For the text-containing cell, return its midpoint in (x, y) coordinate format. 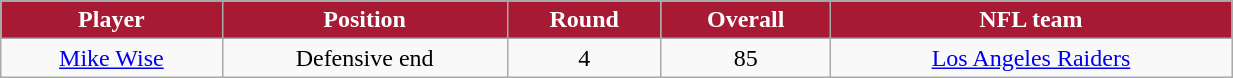
Mike Wise (112, 58)
Defensive end (364, 58)
Position (364, 20)
Los Angeles Raiders (1030, 58)
Overall (746, 20)
85 (746, 58)
Player (112, 20)
NFL team (1030, 20)
4 (584, 58)
Round (584, 20)
